Provide the (X, Y) coordinate of the cell's center where the given text is located.  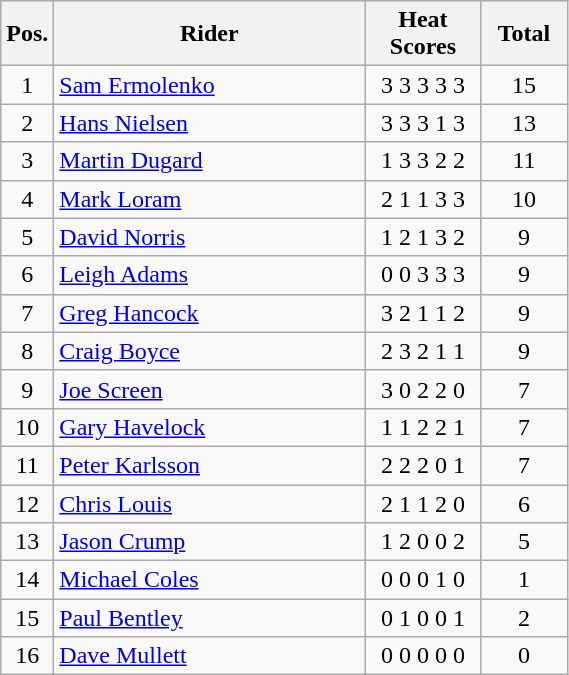
Paul Bentley (210, 618)
0 0 0 0 0 (423, 656)
4 (28, 199)
2 1 1 3 3 (423, 199)
3 3 3 1 3 (423, 123)
3 0 2 2 0 (423, 389)
0 1 0 0 1 (423, 618)
Jason Crump (210, 542)
12 (28, 503)
Total (524, 34)
Mark Loram (210, 199)
3 2 1 1 2 (423, 313)
Dave Mullett (210, 656)
0 0 0 1 0 (423, 580)
Michael Coles (210, 580)
Chris Louis (210, 503)
Greg Hancock (210, 313)
1 2 0 0 2 (423, 542)
Hans Nielsen (210, 123)
1 2 1 3 2 (423, 237)
Gary Havelock (210, 427)
2 2 2 0 1 (423, 465)
1 3 3 2 2 (423, 161)
14 (28, 580)
Martin Dugard (210, 161)
0 (524, 656)
Joe Screen (210, 389)
3 3 3 3 3 (423, 85)
8 (28, 351)
Pos. (28, 34)
Sam Ermolenko (210, 85)
Leigh Adams (210, 275)
David Norris (210, 237)
2 3 2 1 1 (423, 351)
Peter Karlsson (210, 465)
Heat Scores (423, 34)
0 0 3 3 3 (423, 275)
16 (28, 656)
2 1 1 2 0 (423, 503)
Craig Boyce (210, 351)
Rider (210, 34)
1 1 2 2 1 (423, 427)
3 (28, 161)
